Output the [X, Y] coordinate of the center of the cell containing the given text.  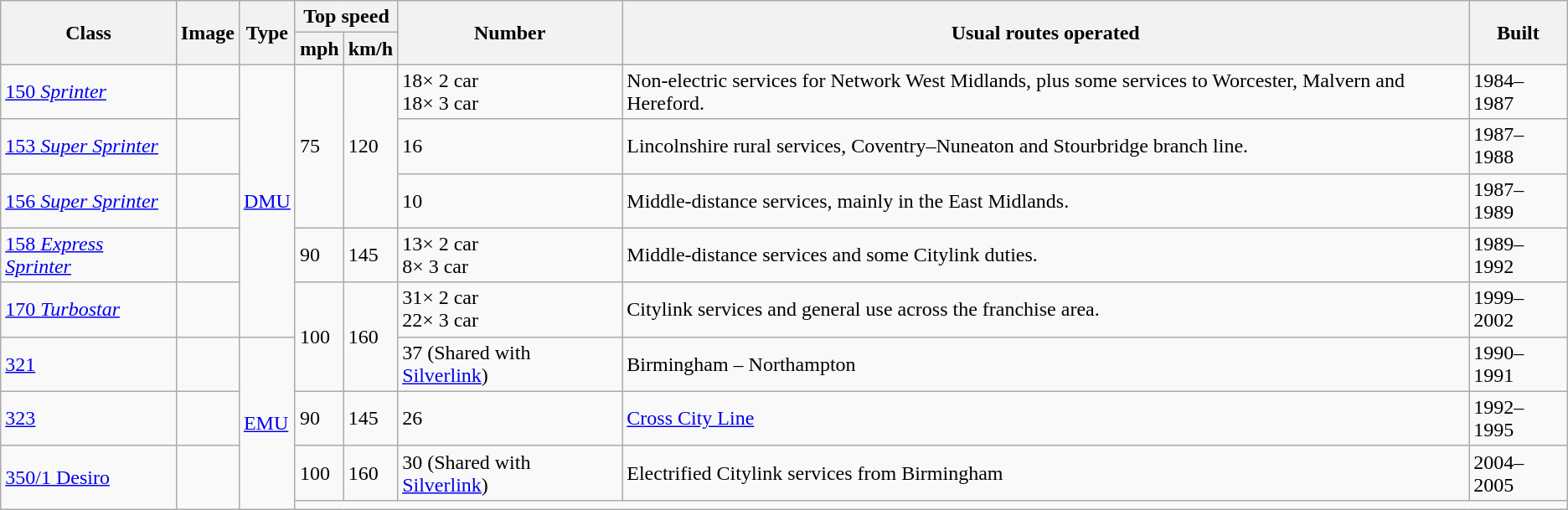
75 [319, 146]
1999–2002 [1519, 310]
13× 2 car8× 3 car [510, 255]
321 [89, 363]
158 Express Sprinter [89, 255]
30 (Shared with Silverlink) [510, 472]
EMU [266, 423]
Non-electric services for Network West Midlands, plus some services to Worcester, Malvern and Hereford. [1045, 92]
Image [208, 33]
Birmingham – Northampton [1045, 363]
120 [370, 146]
350/1 Desiro [89, 477]
DMU [266, 201]
1990–1991 [1519, 363]
km/h [370, 49]
16 [510, 146]
1992–1995 [1519, 419]
37 (Shared with Silverlink) [510, 363]
153 Super Sprinter [89, 146]
1987–1988 [1519, 146]
26 [510, 419]
mph [319, 49]
18× 2 car18× 3 car [510, 92]
150 Sprinter [89, 92]
Class [89, 33]
Built [1519, 33]
Number [510, 33]
Electrified Citylink services from Birmingham [1045, 472]
Usual routes operated [1045, 33]
1989–1992 [1519, 255]
10 [510, 201]
2004–2005 [1519, 472]
1984–1987 [1519, 92]
Lincolnshire rural services, Coventry–Nuneaton and Stourbridge branch line. [1045, 146]
Cross City Line [1045, 419]
1987–1989 [1519, 201]
170 Turbostar [89, 310]
Middle-distance services and some Citylink duties. [1045, 255]
Top speed [346, 17]
31× 2 car22× 3 car [510, 310]
Middle-distance services, mainly in the East Midlands. [1045, 201]
156 Super Sprinter [89, 201]
Citylink services and general use across the franchise area. [1045, 310]
Type [266, 33]
323 [89, 419]
